Pinpoint the cell where the given text exists, returning its (X, Y) midpoint coordinate. 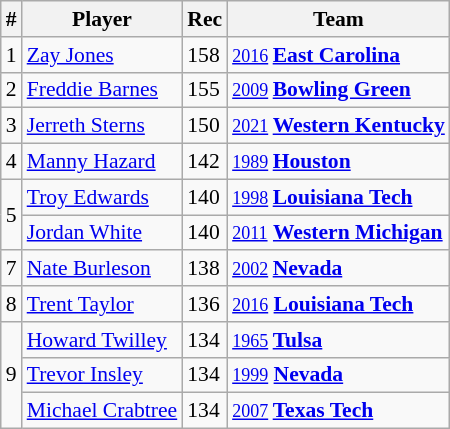
2009 Bowling Green (338, 90)
Player (102, 19)
5 (12, 214)
1965 Tulsa (338, 340)
2002 Nevada (338, 269)
150 (204, 126)
Howard Twilley (102, 340)
# (12, 19)
3 (12, 126)
8 (12, 304)
2 (12, 90)
Freddie Barnes (102, 90)
Nate Burleson (102, 269)
4 (12, 162)
Jordan White (102, 233)
Trevor Insley (102, 375)
2021 Western Kentucky (338, 126)
2007 Texas Tech (338, 411)
1998 Louisiana Tech (338, 197)
Rec (204, 19)
155 (204, 90)
1989 Houston (338, 162)
136 (204, 304)
Trent Taylor (102, 304)
142 (204, 162)
Zay Jones (102, 55)
Michael Crabtree (102, 411)
1 (12, 55)
Team (338, 19)
158 (204, 55)
138 (204, 269)
2016 East Carolina (338, 55)
Manny Hazard (102, 162)
Jerreth Sterns (102, 126)
9 (12, 376)
7 (12, 269)
2016 Louisiana Tech (338, 304)
1999 Nevada (338, 375)
2011 Western Michigan (338, 233)
Troy Edwards (102, 197)
